From the cell containing the given text, extract its center point as [X, Y] coordinate. 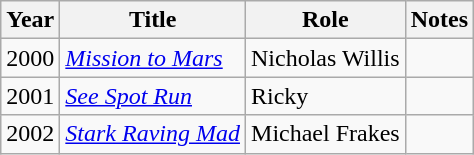
2002 [30, 134]
Notes [439, 20]
Michael Frakes [326, 134]
Nicholas Willis [326, 58]
Mission to Mars [153, 58]
Role [326, 20]
Ricky [326, 96]
Stark Raving Mad [153, 134]
Title [153, 20]
Year [30, 20]
2001 [30, 96]
See Spot Run [153, 96]
2000 [30, 58]
